Locate the cell with the specified text and output its (X, Y) center coordinate. 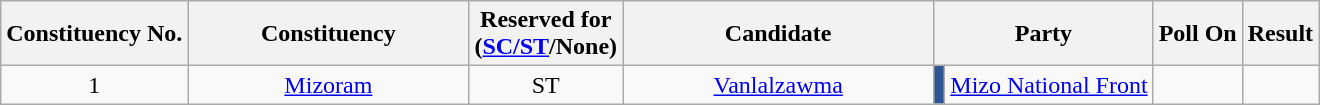
1 (94, 85)
Candidate (778, 34)
Constituency No. (94, 34)
ST (546, 85)
Result (1280, 34)
Mizo National Front (1049, 85)
Poll On (1198, 34)
Constituency (328, 34)
Vanlalzawma (778, 85)
Party (1044, 34)
Reserved for(SC/ST/None) (546, 34)
Mizoram (328, 85)
